Provide the (x, y) coordinate of the cell's center where the given text is located.  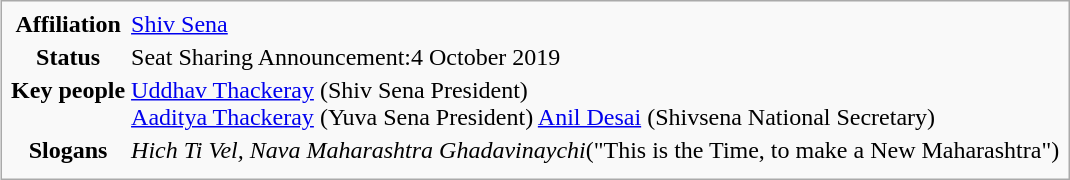
Shiv Sena (596, 24)
Key people (68, 104)
Affiliation (68, 24)
Uddhav Thackeray (Shiv Sena President)Aaditya Thackeray (Yuva Sena President) Anil Desai (Shivsena National Secretary) (596, 104)
Seat Sharing Announcement:4 October 2019 (596, 57)
Slogans (68, 150)
Status (68, 57)
Hich Ti Vel, Nava Maharashtra Ghadavinaychi("This is the Time, to make a New Maharashtra") (596, 150)
